Capture the cell that displays the provided text and extract its (x, y) central coordinate. 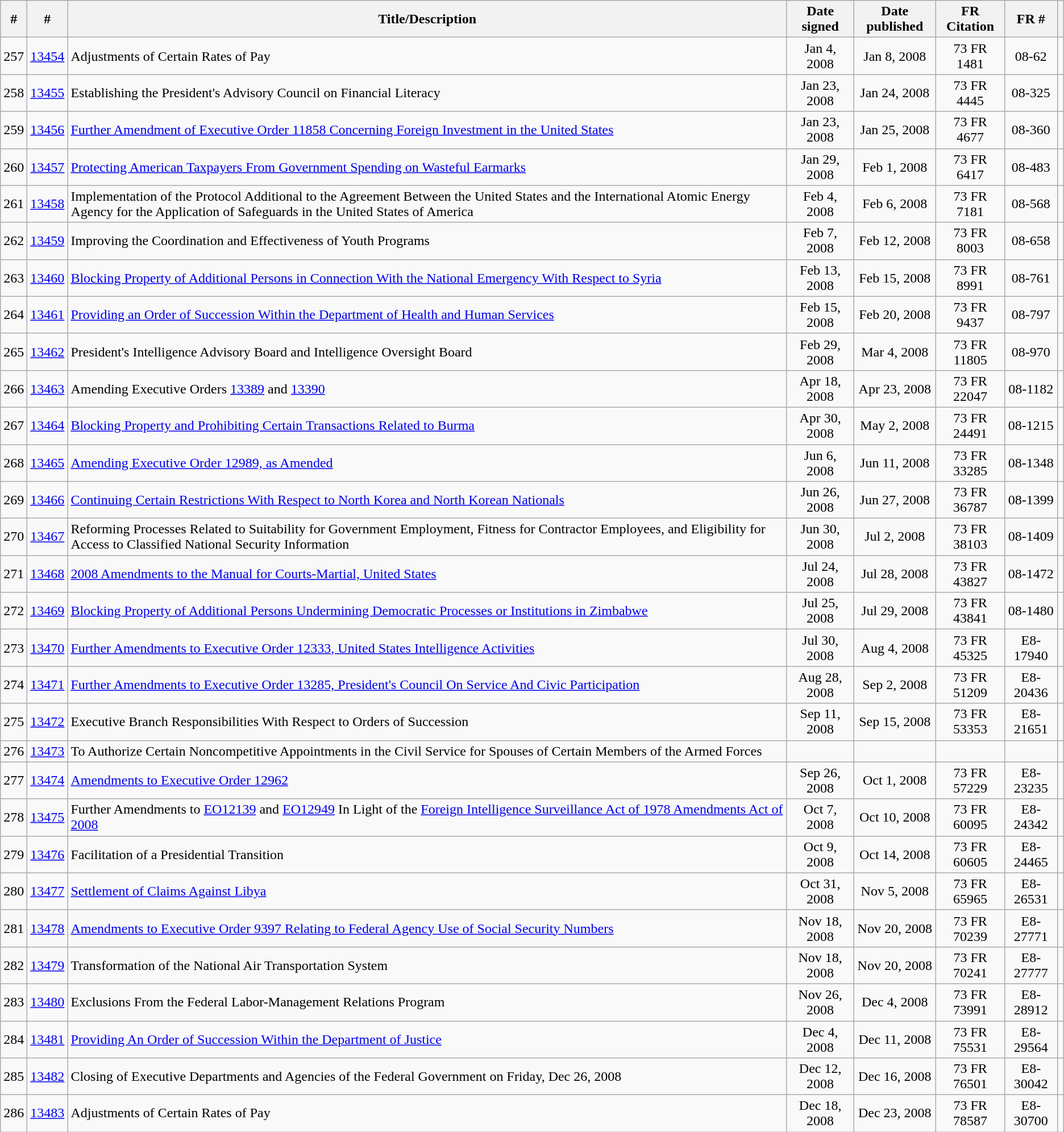
275 (14, 722)
2008 Amendments to the Manual for Courts-Martial, United States (427, 574)
13460 (48, 277)
Jun 27, 2008 (895, 500)
Transformation of the National Air Transportation System (427, 965)
E8-21651 (1031, 722)
Amending Executive Orders 13389 and 13390 (427, 389)
Amendments to Executive Order 9397 Relating to Federal Agency Use of Social Security Numbers (427, 928)
Oct 1, 2008 (895, 780)
President's Intelligence Advisory Board and Intelligence Oversight Board (427, 351)
13473 (48, 751)
13472 (48, 722)
Jan 24, 2008 (895, 93)
Feb 7, 2008 (820, 241)
Nov 5, 2008 (895, 891)
73 FR 60095 (971, 818)
08-1399 (1031, 500)
Feb 20, 2008 (895, 315)
13475 (48, 818)
13467 (48, 537)
08-970 (1031, 351)
Dec 16, 2008 (895, 1077)
Oct 14, 2008 (895, 854)
08-761 (1031, 277)
Protecting American Taxpayers From Government Spending on Wasteful Earmarks (427, 167)
Mar 4, 2008 (895, 351)
08-325 (1031, 93)
13462 (48, 351)
274 (14, 685)
13455 (48, 93)
08-360 (1031, 130)
284 (14, 1039)
73 FR 60605 (971, 854)
13482 (48, 1077)
08-62 (1031, 56)
Feb 29, 2008 (820, 351)
E8-20436 (1031, 685)
13474 (48, 780)
Jun 30, 2008 (820, 537)
Sep 11, 2008 (820, 722)
Apr 23, 2008 (895, 389)
08-568 (1031, 204)
13478 (48, 928)
13483 (48, 1113)
13459 (48, 241)
08-658 (1031, 241)
Date published (895, 19)
259 (14, 130)
Oct 7, 2008 (820, 818)
13471 (48, 685)
Aug 4, 2008 (895, 648)
Sep 2, 2008 (895, 685)
13466 (48, 500)
73 FR 36787 (971, 500)
Jan 4, 2008 (820, 56)
73 FR 9437 (971, 315)
Dec 11, 2008 (895, 1039)
73 FR 43827 (971, 574)
13480 (48, 1002)
73 FR 78587 (971, 1113)
273 (14, 648)
Blocking Property of Additional Persons in Connection With the National Emergency With Respect to Syria (427, 277)
E8-24342 (1031, 818)
73 FR 53353 (971, 722)
Nov 26, 2008 (820, 1002)
13476 (48, 854)
Jul 25, 2008 (820, 611)
13481 (48, 1039)
Sep 26, 2008 (820, 780)
Jun 26, 2008 (820, 500)
Sep 15, 2008 (895, 722)
13458 (48, 204)
Jun 11, 2008 (895, 463)
Closing of Executive Departments and Agencies of the Federal Government on Friday, Dec 26, 2008 (427, 1077)
13477 (48, 891)
264 (14, 315)
Facilitation of a Presidential Transition (427, 854)
258 (14, 93)
Jan 25, 2008 (895, 130)
08-1182 (1031, 389)
E8-27777 (1031, 965)
13456 (48, 130)
73 FR 75531 (971, 1039)
13470 (48, 648)
73 FR 8003 (971, 241)
To Authorize Certain Noncompetitive Appointments in the Civil Service for Spouses of Certain Members of the Armed Forces (427, 751)
281 (14, 928)
Amending Executive Order 12989, as Amended (427, 463)
Oct 31, 2008 (820, 891)
260 (14, 167)
Amendments to Executive Order 12962 (427, 780)
Blocking Property of Additional Persons Undermining Democratic Processes or Institutions in Zimbabwe (427, 611)
Oct 10, 2008 (895, 818)
Feb 12, 2008 (895, 241)
E8-28912 (1031, 1002)
Aug 28, 2008 (820, 685)
269 (14, 500)
Dec 23, 2008 (895, 1113)
279 (14, 854)
Date signed (820, 19)
73 FR 11805 (971, 351)
73 FR 4445 (971, 93)
08-483 (1031, 167)
Feb 4, 2008 (820, 204)
Blocking Property and Prohibiting Certain Transactions Related to Burma (427, 425)
73 FR 51209 (971, 685)
257 (14, 56)
73 FR 65965 (971, 891)
13461 (48, 315)
E8-24465 (1031, 854)
282 (14, 965)
08-1472 (1031, 574)
E8-23235 (1031, 780)
13465 (48, 463)
272 (14, 611)
Title/Description (427, 19)
285 (14, 1077)
May 2, 2008 (895, 425)
13454 (48, 56)
Jul 28, 2008 (895, 574)
08-1348 (1031, 463)
Exclusions From the Federal Labor-Management Relations Program (427, 1002)
FR # (1031, 19)
08-1409 (1031, 537)
Jul 2, 2008 (895, 537)
Jan 29, 2008 (820, 167)
73 FR 43841 (971, 611)
280 (14, 891)
Further Amendments to Executive Order 13285, President's Council On Service And Civic Participation (427, 685)
E8-27771 (1031, 928)
13479 (48, 965)
Dec 18, 2008 (820, 1113)
73 FR 45325 (971, 648)
286 (14, 1113)
Further Amendments to Executive Order 12333, United States Intelligence Activities (427, 648)
Establishing the President's Advisory Council on Financial Literacy (427, 93)
13457 (48, 167)
08-1215 (1031, 425)
73 FR 70241 (971, 965)
Further Amendment of Executive Order 11858 Concerning Foreign Investment in the United States (427, 130)
Jul 24, 2008 (820, 574)
Providing An Order of Succession Within the Department of Justice (427, 1039)
278 (14, 818)
FR Citation (971, 19)
E8-30042 (1031, 1077)
08-797 (1031, 315)
261 (14, 204)
13463 (48, 389)
266 (14, 389)
E8-29564 (1031, 1039)
271 (14, 574)
73 FR 76501 (971, 1077)
73 FR 8991 (971, 277)
Jan 8, 2008 (895, 56)
270 (14, 537)
Apr 18, 2008 (820, 389)
E8-26531 (1031, 891)
Executive Branch Responsibilities With Respect to Orders of Succession (427, 722)
Dec 12, 2008 (820, 1077)
73 FR 1481 (971, 56)
73 FR 7181 (971, 204)
Apr 30, 2008 (820, 425)
Jul 29, 2008 (895, 611)
13469 (48, 611)
Improving the Coordination and Effectiveness of Youth Programs (427, 241)
E8-17940 (1031, 648)
267 (14, 425)
263 (14, 277)
Providing an Order of Succession Within the Department of Health and Human Services (427, 315)
13464 (48, 425)
Further Amendments to EO12139 and EO12949 In Light of the Foreign Intelligence Surveillance Act of 1978 Amendments Act of 2008 (427, 818)
73 FR 33285 (971, 463)
Continuing Certain Restrictions With Respect to North Korea and North Korean Nationals (427, 500)
283 (14, 1002)
265 (14, 351)
276 (14, 751)
73 FR 4677 (971, 130)
268 (14, 463)
73 FR 38103 (971, 537)
E8-30700 (1031, 1113)
73 FR 57229 (971, 780)
13468 (48, 574)
Jul 30, 2008 (820, 648)
73 FR 22047 (971, 389)
Jun 6, 2008 (820, 463)
Oct 9, 2008 (820, 854)
08-1480 (1031, 611)
Feb 13, 2008 (820, 277)
73 FR 24491 (971, 425)
262 (14, 241)
73 FR 70239 (971, 928)
Settlement of Claims Against Libya (427, 891)
Feb 6, 2008 (895, 204)
73 FR 73991 (971, 1002)
277 (14, 780)
73 FR 6417 (971, 167)
Feb 1, 2008 (895, 167)
